Output the [x, y] coordinate of the center of the cell containing the given text.  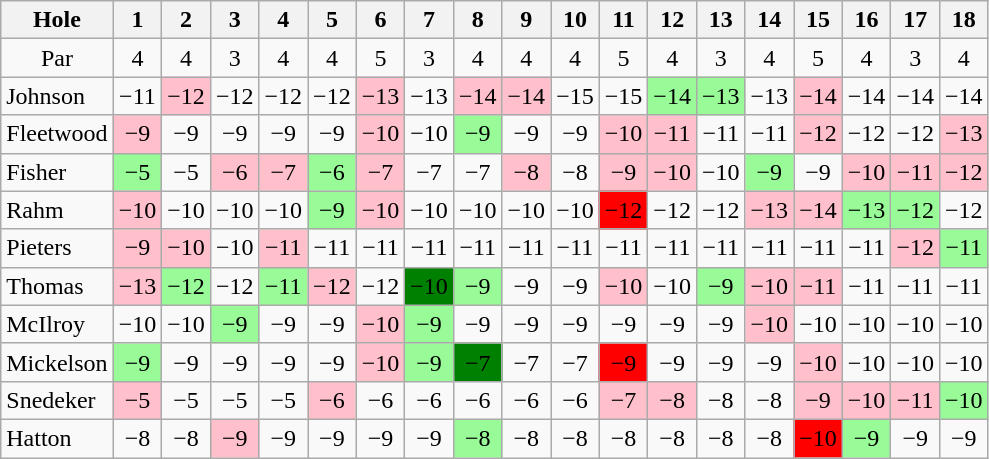
13 [720, 20]
Rahm [57, 210]
Mickelson [57, 362]
Hatton [57, 438]
18 [964, 20]
McIlroy [57, 324]
Pieters [57, 248]
14 [770, 20]
15 [818, 20]
16 [866, 20]
1 [138, 20]
12 [672, 20]
9 [526, 20]
8 [478, 20]
17 [916, 20]
7 [430, 20]
Snedeker [57, 400]
Par [57, 58]
Hole [57, 20]
10 [576, 20]
Thomas [57, 286]
2 [186, 20]
11 [624, 20]
6 [380, 20]
Fleetwood [57, 134]
Fisher [57, 172]
Johnson [57, 96]
